Detect which cell encompasses the target text, then output its [X, Y] center coordinate. 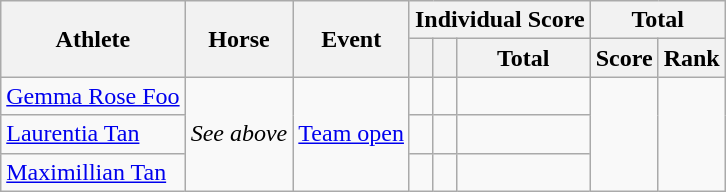
Laurentia Tan [93, 134]
See above [239, 134]
Event [352, 39]
Gemma Rose Foo [93, 96]
Team open [352, 134]
Rank [692, 58]
Athlete [93, 39]
Maximillian Tan [93, 172]
Score [624, 58]
Horse [239, 39]
Individual Score [500, 20]
